From the cell containing the given text, extract its center point as [x, y] coordinate. 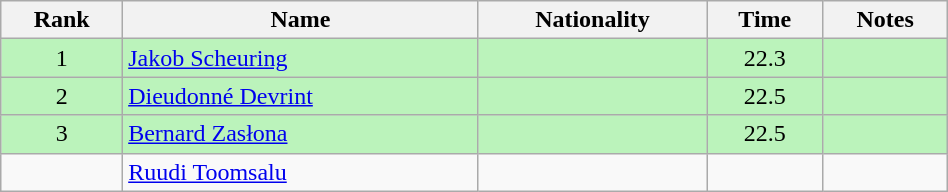
Ruudi Toomsalu [301, 172]
Nationality [592, 20]
Jakob Scheuring [301, 58]
Notes [885, 20]
Bernard Zasłona [301, 134]
Rank [62, 20]
1 [62, 58]
22.3 [765, 58]
3 [62, 134]
Name [301, 20]
Dieudonné Devrint [301, 96]
Time [765, 20]
2 [62, 96]
